Return [x, y] of the center of cell containing provided text 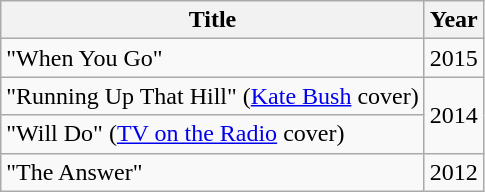
2014 [454, 115]
Year [454, 20]
"When You Go" [212, 58]
"Running Up That Hill" (Kate Bush cover) [212, 96]
"Will Do" (TV on the Radio cover) [212, 134]
"The Answer" [212, 172]
Title [212, 20]
2015 [454, 58]
2012 [454, 172]
